From the cell containing the given text, extract its center point as (X, Y) coordinate. 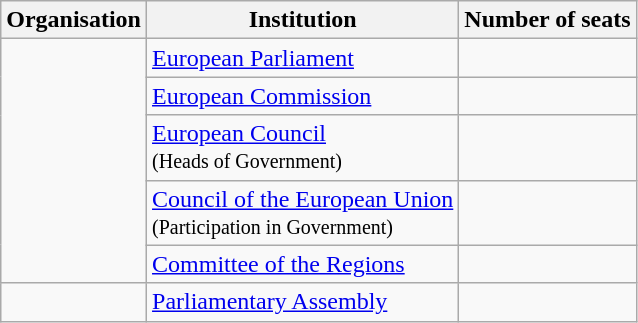
Committee of the Regions (303, 264)
Number of seats (548, 20)
European Commission (303, 96)
Organisation (74, 20)
Parliamentary Assembly (303, 302)
European Council(Heads of Government) (303, 148)
Institution (303, 20)
European Parliament (303, 58)
Council of the European Union(Participation in Government) (303, 212)
